Determine the [X, Y] coordinate at the center of the cell enclosing the given text.  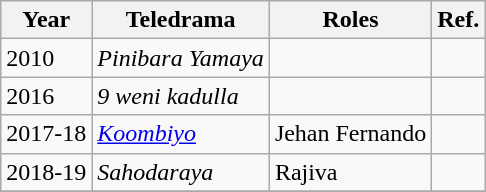
Jehan Fernando [350, 134]
2017-18 [46, 134]
2010 [46, 58]
2018-19 [46, 172]
Year [46, 20]
2016 [46, 96]
Rajiva [350, 172]
Roles [350, 20]
Pinibara Yamaya [181, 58]
9 weni kadulla [181, 96]
Koombiyo [181, 134]
Ref. [458, 20]
Teledrama [181, 20]
Sahodaraya [181, 172]
